Determine the (X, Y) coordinate at the center of the cell enclosing the given text.  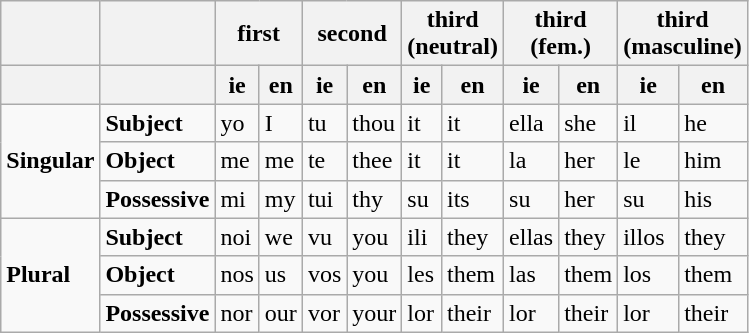
las (532, 275)
thou (374, 123)
vor (324, 313)
ellas (532, 237)
tui (324, 199)
los (648, 275)
first (258, 34)
thy (374, 199)
nos (237, 275)
I (280, 123)
him (714, 161)
ili (422, 237)
noi (237, 237)
te (324, 161)
le (648, 161)
my (280, 199)
Plural (50, 275)
she (588, 123)
ella (532, 123)
he (714, 123)
our (280, 313)
third(neutral) (453, 34)
thee (374, 161)
mi (237, 199)
third(fem.) (561, 34)
second (352, 34)
illos (648, 237)
yo (237, 123)
us (280, 275)
vos (324, 275)
il (648, 123)
les (422, 275)
third(masculine) (683, 34)
his (714, 199)
tu (324, 123)
Singular (50, 161)
nor (237, 313)
your (374, 313)
we (280, 237)
its (472, 199)
la (532, 161)
vu (324, 237)
